Search for the cell housing the specified text and yield its (X, Y) center coordinate. 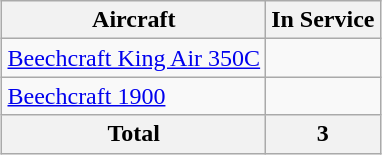
Beechcraft 1900 (134, 96)
Beechcraft King Air 350C (134, 58)
In Service (323, 20)
Total (134, 134)
3 (323, 134)
Aircraft (134, 20)
